Locate the cell with the specified text and output its [x, y] center coordinate. 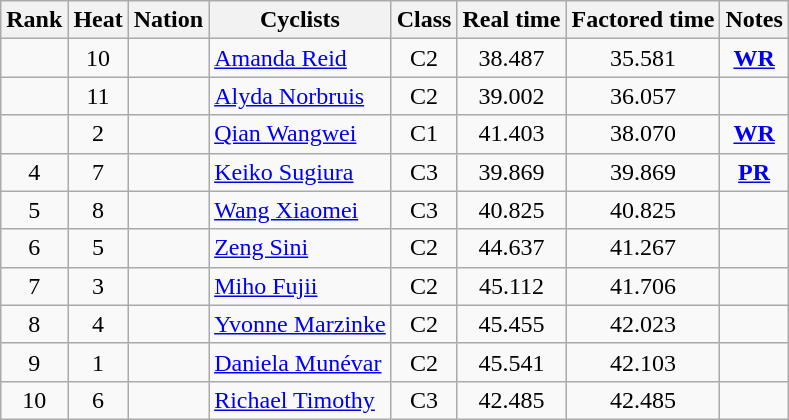
9 [34, 362]
Cyclists [300, 20]
Notes [754, 20]
45.455 [512, 324]
Daniela Munévar [300, 362]
42.023 [643, 324]
Amanda Reid [300, 58]
Factored time [643, 20]
Richael Timothy [300, 400]
35.581 [643, 58]
44.637 [512, 248]
38.487 [512, 58]
Heat [98, 20]
Real time [512, 20]
41.706 [643, 286]
Miho Fujii [300, 286]
Keiko Sugiura [300, 172]
Rank [34, 20]
11 [98, 96]
39.002 [512, 96]
41.267 [643, 248]
Qian Wangwei [300, 134]
Yvonne Marzinke [300, 324]
45.541 [512, 362]
41.403 [512, 134]
42.103 [643, 362]
Nation [168, 20]
Zeng Sini [300, 248]
Wang Xiaomei [300, 210]
Alyda Norbruis [300, 96]
1 [98, 362]
3 [98, 286]
PR [754, 172]
38.070 [643, 134]
2 [98, 134]
Class [424, 20]
C1 [424, 134]
36.057 [643, 96]
45.112 [512, 286]
